Pinpoint the cell where the given text exists, returning its [X, Y] midpoint coordinate. 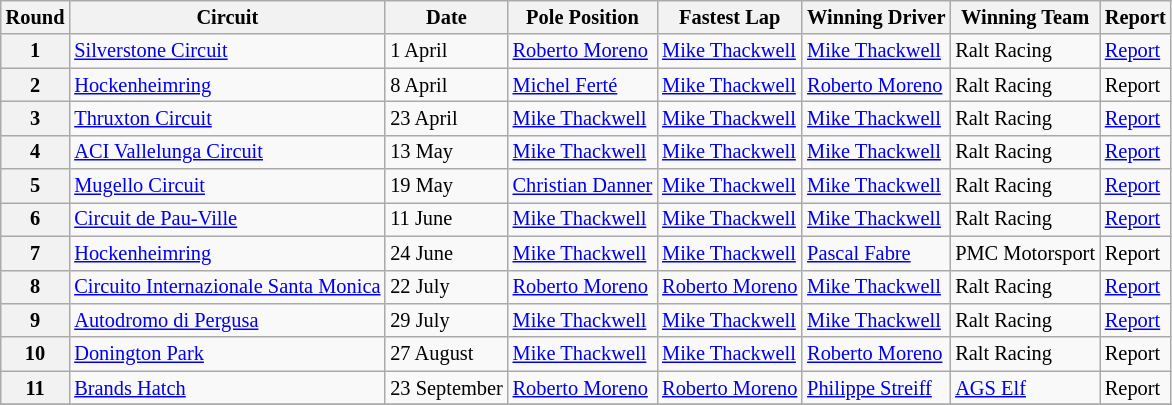
PMC Motorsport [1025, 253]
8 April [446, 85]
Fastest Lap [730, 17]
Pascal Fabre [876, 253]
5 [36, 186]
11 June [446, 219]
11 [36, 388]
Brands Hatch [227, 388]
Circuito Internazionale Santa Monica [227, 287]
27 August [446, 354]
3 [36, 118]
19 May [446, 186]
1 [36, 51]
ACI Vallelunga Circuit [227, 152]
Christian Danner [583, 186]
Winning Driver [876, 17]
Autodromo di Pergusa [227, 320]
2 [36, 85]
Mugello Circuit [227, 186]
23 September [446, 388]
Thruxton Circuit [227, 118]
4 [36, 152]
22 July [446, 287]
13 May [446, 152]
23 April [446, 118]
6 [36, 219]
29 July [446, 320]
1 April [446, 51]
7 [36, 253]
8 [36, 287]
Pole Position [583, 17]
AGS Elf [1025, 388]
Silverstone Circuit [227, 51]
Circuit [227, 17]
Philippe Streiff [876, 388]
Date [446, 17]
Circuit de Pau-Ville [227, 219]
10 [36, 354]
9 [36, 320]
24 June [446, 253]
Donington Park [227, 354]
Round [36, 17]
Michel Ferté [583, 85]
Winning Team [1025, 17]
